Extract the (X, Y) coordinate from the center of the cell holding the provided text.  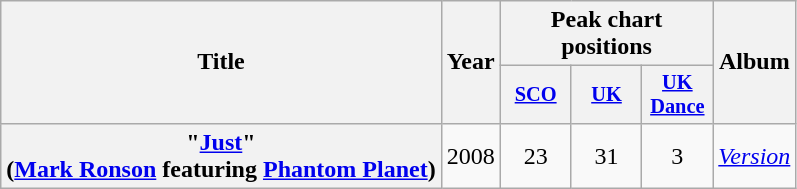
Title (221, 62)
31 (606, 156)
UK (606, 95)
Album (754, 62)
SCO (536, 95)
"Just"(Mark Ronson featuring Phantom Planet) (221, 156)
3 (678, 156)
Version (754, 156)
UKDance (678, 95)
Peak chart positions (606, 34)
23 (536, 156)
2008 (470, 156)
Year (470, 62)
